Return (x, y) of the center of cell containing provided text 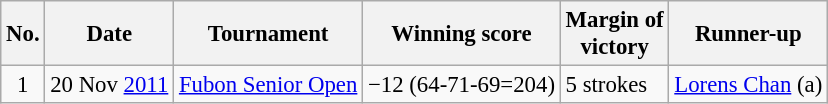
Winning score (462, 34)
20 Nov 2011 (110, 85)
No. (23, 34)
1 (23, 85)
Fubon Senior Open (268, 85)
Date (110, 34)
Lorens Chan (a) (748, 85)
Runner-up (748, 34)
Margin ofvictory (614, 34)
5 strokes (614, 85)
−12 (64-71-69=204) (462, 85)
Tournament (268, 34)
